Locate the cell with the specified text and output its (X, Y) center coordinate. 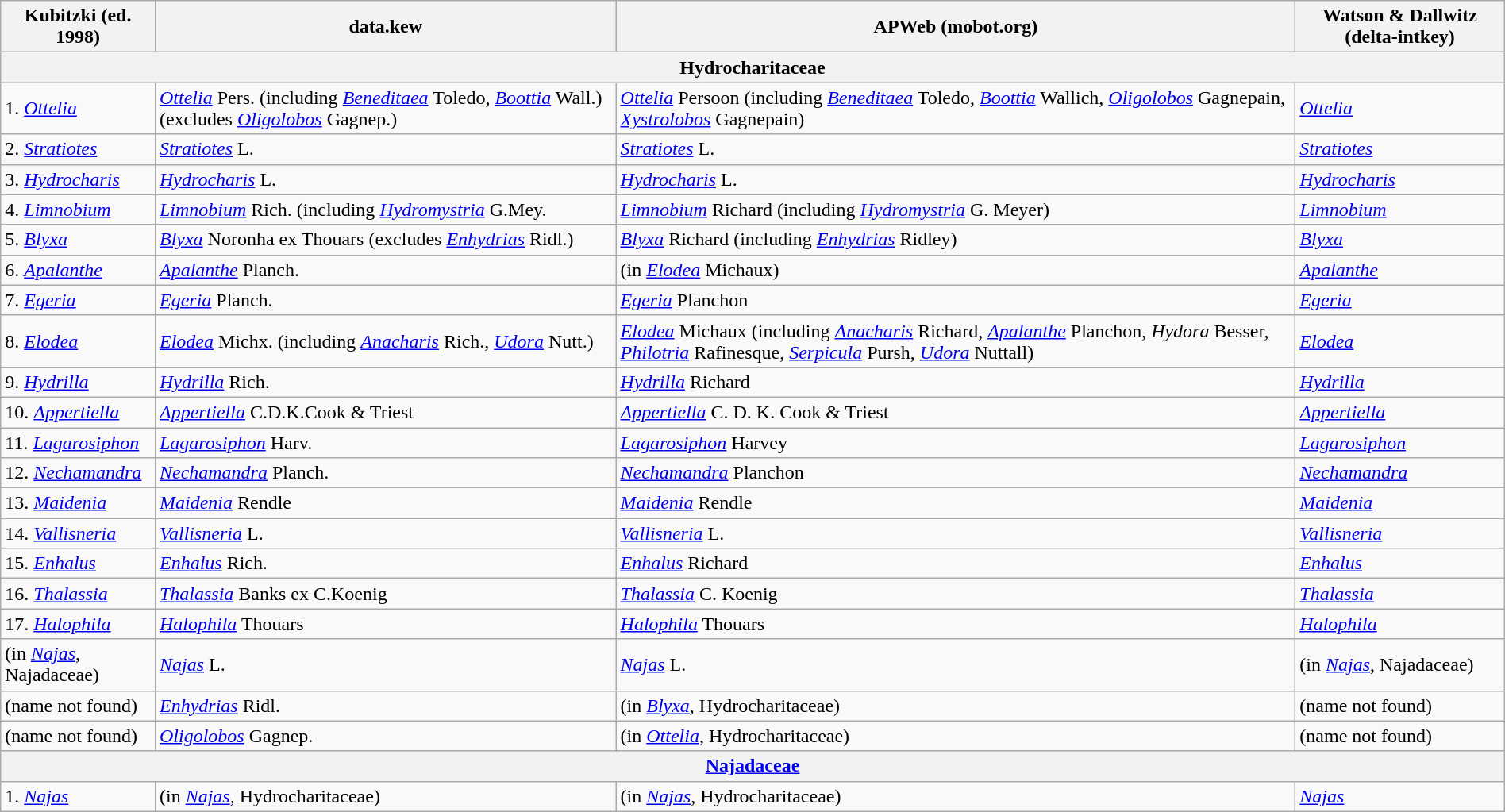
Hydrilla Richard (956, 382)
Enhalus (1400, 564)
Nechamandra Planchon (956, 473)
17. Halophila (78, 624)
7. Egeria (78, 300)
4. Limnobium (78, 210)
13. Maidenia (78, 503)
11. Lagarosiphon (78, 442)
Blyxa Richard (including Enhydrias Ridley) (956, 240)
Appertiella (1400, 412)
Nechamandra Planch. (386, 473)
12. Nechamandra (78, 473)
2. Stratiotes (78, 149)
Nechamandra (1400, 473)
Watson & Dallwitz (delta-intkey) (1400, 27)
Blyxa (1400, 240)
Thalassia C. Koenig (956, 594)
Najadaceae (752, 766)
10. Appertiella (78, 412)
Oligolobos Gagnep. (386, 736)
Thalassia Banks ex C.Koenig (386, 594)
APWeb (mobot.org) (956, 27)
data.kew (386, 27)
Halophila (1400, 624)
Egeria (1400, 300)
1. Najas (78, 796)
Lagarosiphon Harvey (956, 442)
Hydrocharis (1400, 179)
9. Hydrilla (78, 382)
Apalanthe Planch. (386, 270)
Limnobium Rich. (including Hydromystria G.Mey. (386, 210)
Lagarosiphon (1400, 442)
Elodea Michx. (including Anacharis Rich., Udora Nutt.) (386, 341)
15. Enhalus (78, 564)
Apalanthe (1400, 270)
Maidenia (1400, 503)
3. Hydrocharis (78, 179)
Limnobium (1400, 210)
Vallisneria (1400, 533)
Hydrilla Rich. (386, 382)
Ottelia (1400, 108)
Enhalus Richard (956, 564)
Enhalus Rich. (386, 564)
14. Vallisneria (78, 533)
Appertiella C. D. K. Cook & Triest (956, 412)
Blyxa Noronha ex Thouars (excludes Enhydrias Ridl.) (386, 240)
Najas (1400, 796)
Egeria Planch. (386, 300)
Limnobium Richard (including Hydromystria G. Meyer) (956, 210)
Appertiella C.D.K.Cook & Triest (386, 412)
Ottelia Persoon (including Beneditaea Toledo, Boottia Wallich, Oligolobos Gagnepain, Xystrolobos Gagnepain) (956, 108)
8. Elodea (78, 341)
6. Apalanthe (78, 270)
Hydrocharitaceae (752, 67)
(in Blyxa, Hydrocharitaceae) (956, 706)
1. Ottelia (78, 108)
Stratiotes (1400, 149)
(in Ottelia, Hydrocharitaceae) (956, 736)
Hydrilla (1400, 382)
5. Blyxa (78, 240)
Elodea Michaux (including Anacharis Richard, Apalanthe Planchon, Hydora Besser, Philotria Rafinesque, Serpicula Pursh, Udora Nuttall) (956, 341)
16. Thalassia (78, 594)
Enhydrias Ridl. (386, 706)
Egeria Planchon (956, 300)
Thalassia (1400, 594)
Lagarosiphon Harv. (386, 442)
Elodea (1400, 341)
(in Elodea Michaux) (956, 270)
Kubitzki (ed. 1998) (78, 27)
Ottelia Pers. (including Beneditaea Toledo, Boottia Wall.) (excludes Oligolobos Gagnep.) (386, 108)
